Scan for the cell matching the given text and deliver its (x, y) coordinate at center. 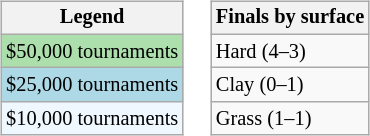
Finals by surface (290, 18)
Hard (4–3) (290, 51)
Legend (92, 18)
Grass (1–1) (290, 119)
Clay (0–1) (290, 85)
$10,000 tournaments (92, 119)
$25,000 tournaments (92, 85)
$50,000 tournaments (92, 51)
